Provide the (X, Y) coordinate of the cell's center where the given text is located.  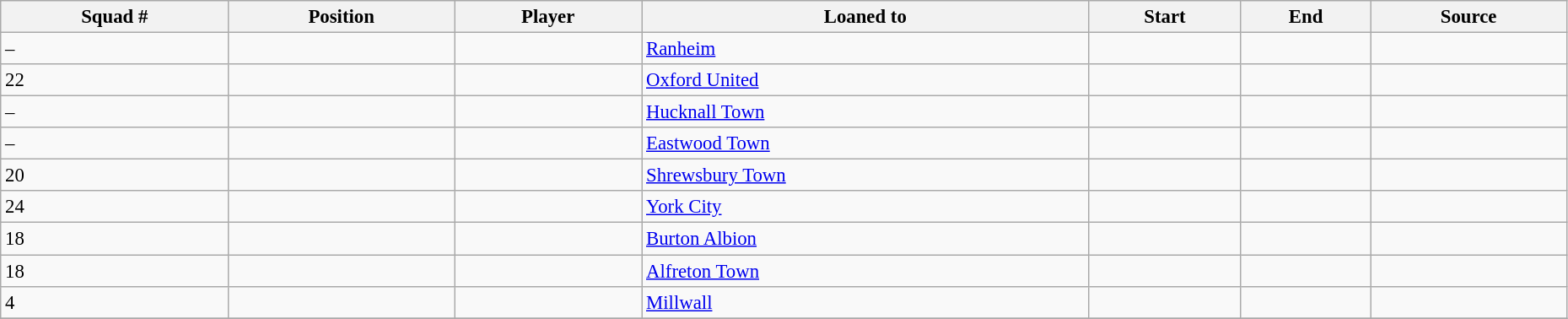
Millwall (865, 302)
Player (548, 17)
Source (1468, 17)
Eastwood Town (865, 143)
Shrewsbury Town (865, 176)
Alfreton Town (865, 271)
Loaned to (865, 17)
Ranheim (865, 49)
End (1306, 17)
20 (115, 176)
24 (115, 207)
Burton Albion (865, 239)
Start (1165, 17)
Oxford United (865, 80)
Hucknall Town (865, 112)
4 (115, 302)
Position (342, 17)
York City (865, 207)
22 (115, 80)
Squad # (115, 17)
